Extract the [X, Y] coordinate from the center of the cell holding the provided text.  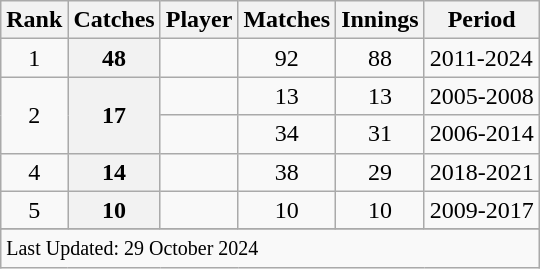
48 [114, 58]
4 [34, 172]
29 [380, 172]
2011-2024 [482, 58]
2005-2008 [482, 96]
5 [34, 210]
Player [199, 20]
1 [34, 58]
14 [114, 172]
Period [482, 20]
2018-2021 [482, 172]
Rank [34, 20]
Last Updated: 29 October 2024 [270, 248]
2 [34, 115]
92 [287, 58]
17 [114, 115]
Innings [380, 20]
2006-2014 [482, 134]
Catches [114, 20]
38 [287, 172]
2009-2017 [482, 210]
34 [287, 134]
31 [380, 134]
Matches [287, 20]
88 [380, 58]
